Return [x, y] of the center of cell containing provided text 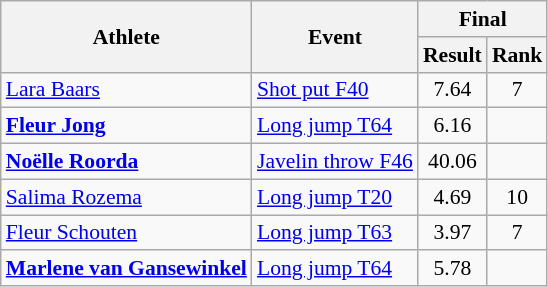
Marlene van Gansewinkel [126, 269]
7.64 [452, 90]
Shot put F40 [335, 90]
Fleur Jong [126, 126]
Fleur Schouten [126, 233]
5.78 [452, 269]
10 [518, 197]
6.16 [452, 126]
Result [452, 55]
Rank [518, 55]
Long jump T63 [335, 233]
Lara Baars [126, 90]
Noëlle Roorda [126, 162]
Event [335, 36]
Long jump T20 [335, 197]
Final [482, 19]
3.97 [452, 233]
Javelin throw F46 [335, 162]
Athlete [126, 36]
40.06 [452, 162]
4.69 [452, 197]
Salima Rozema [126, 197]
